Provide the (X, Y) coordinate of the cell's center where the given text is located.  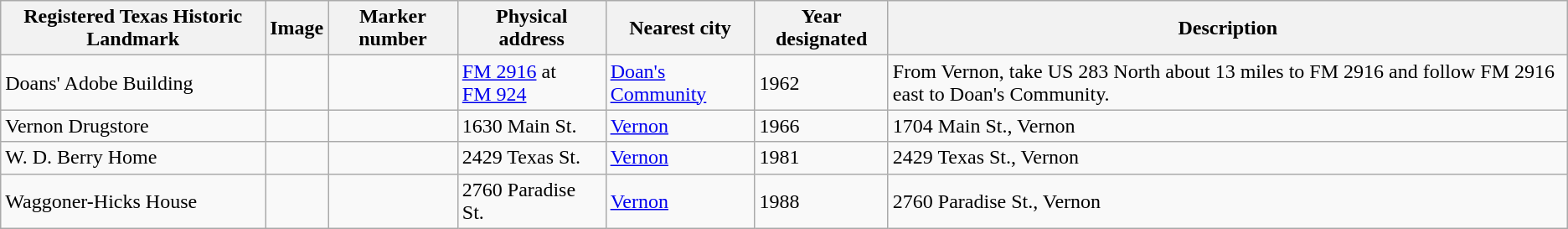
Waggoner-Hicks House (133, 201)
1966 (821, 126)
Year designated (821, 29)
1988 (821, 201)
From Vernon, take US 283 North about 13 miles to FM 2916 and follow FM 2916 east to Doan's Community. (1228, 82)
Nearest city (680, 29)
2429 Texas St., Vernon (1228, 158)
Vernon Drugstore (133, 126)
1704 Main St., Vernon (1228, 126)
Doans' Adobe Building (133, 82)
1962 (821, 82)
2760 Paradise St., Vernon (1228, 201)
W. D. Berry Home (133, 158)
1981 (821, 158)
Doan's Community (680, 82)
1630 Main St. (531, 126)
FM 2916 at FM 924 (531, 82)
2429 Texas St. (531, 158)
Registered Texas Historic Landmark (133, 29)
Description (1228, 29)
Physical address (531, 29)
Image (297, 29)
2760 Paradise St. (531, 201)
Marker number (394, 29)
